Locate the cell with the specified text and output its [x, y] center coordinate. 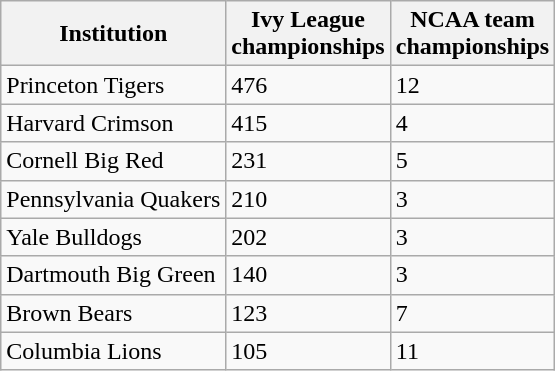
Ivy League championships [308, 34]
Brown Bears [114, 313]
231 [308, 161]
4 [472, 123]
210 [308, 199]
105 [308, 351]
140 [308, 275]
123 [308, 313]
Pennsylvania Quakers [114, 199]
5 [472, 161]
Columbia Lions [114, 351]
415 [308, 123]
NCAA team championships [472, 34]
Princeton Tigers [114, 85]
Dartmouth Big Green [114, 275]
7 [472, 313]
202 [308, 237]
476 [308, 85]
Harvard Crimson [114, 123]
Yale Bulldogs [114, 237]
12 [472, 85]
11 [472, 351]
Institution [114, 34]
Cornell Big Red [114, 161]
